Scan for the cell matching the given text and deliver its (X, Y) coordinate at center. 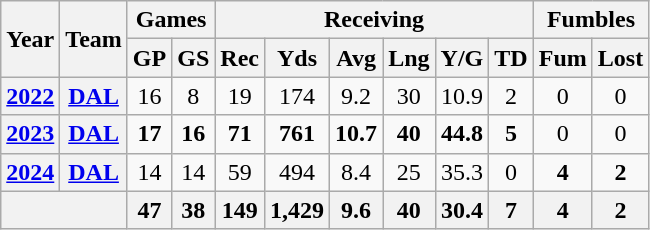
5 (511, 134)
Lost (620, 58)
1,429 (298, 210)
Receiving (374, 20)
GP (149, 58)
174 (298, 96)
2023 (30, 134)
30.4 (462, 210)
Fum (562, 58)
44.8 (462, 134)
Rec (240, 58)
Y/G (462, 58)
7 (511, 210)
10.7 (356, 134)
149 (240, 210)
25 (409, 172)
59 (240, 172)
8.4 (356, 172)
2024 (30, 172)
9.2 (356, 96)
10.9 (462, 96)
494 (298, 172)
35.3 (462, 172)
Avg (356, 58)
Games (170, 20)
Fumbles (590, 20)
Year (30, 39)
GS (194, 58)
2022 (30, 96)
71 (240, 134)
Team (94, 39)
30 (409, 96)
TD (511, 58)
Lng (409, 58)
17 (149, 134)
9.6 (356, 210)
47 (149, 210)
19 (240, 96)
Yds (298, 58)
761 (298, 134)
8 (194, 96)
38 (194, 210)
